Pinpoint the cell where the given text exists, returning its (X, Y) midpoint coordinate. 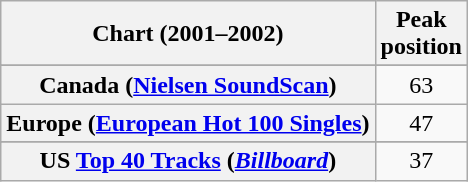
US Top 40 Tracks (Billboard) (188, 161)
37 (421, 161)
47 (421, 123)
Peakposition (421, 34)
63 (421, 85)
Chart (2001–2002) (188, 34)
Europe (European Hot 100 Singles) (188, 123)
Canada (Nielsen SoundScan) (188, 85)
